For the text-containing cell, return its midpoint in (X, Y) coordinate format. 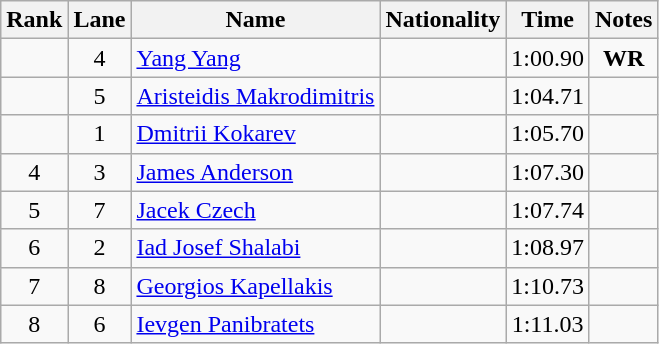
Lane (100, 20)
Notes (623, 20)
Name (256, 20)
1:04.71 (548, 96)
Ievgen Panibratets (256, 324)
3 (100, 172)
1:07.30 (548, 172)
Dmitrii Kokarev (256, 134)
WR (623, 58)
Yang Yang (256, 58)
Iad Josef Shalabi (256, 248)
1:00.90 (548, 58)
Georgios Kapellakis (256, 286)
James Anderson (256, 172)
1:07.74 (548, 210)
1:08.97 (548, 248)
1:11.03 (548, 324)
Aristeidis Makrodimitris (256, 96)
Jacek Czech (256, 210)
Time (548, 20)
1:10.73 (548, 286)
Rank (34, 20)
1 (100, 134)
Nationality (443, 20)
2 (100, 248)
1:05.70 (548, 134)
